Detect which cell encompasses the target text, then output its (X, Y) center coordinate. 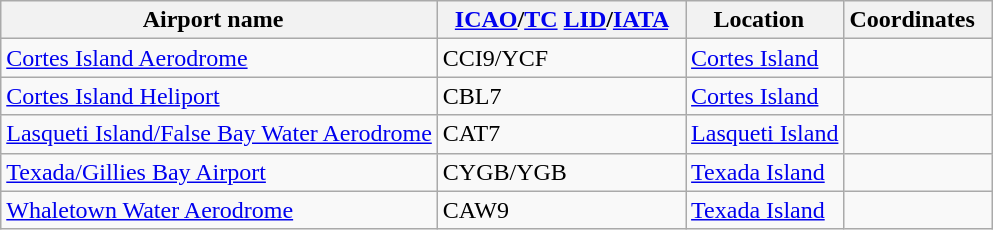
Lasqueti Island/False Bay Water Aerodrome (220, 134)
Cortes Island Heliport (220, 96)
Whaletown Water Aerodrome (220, 210)
CYGB/YGB (561, 172)
Lasqueti Island (765, 134)
Location (765, 20)
ICAO/TC LID/IATA (561, 20)
Texada/Gillies Bay Airport (220, 172)
Coordinates (918, 20)
CBL7 (561, 96)
Airport name (220, 20)
CCI9/YCF (561, 58)
CAT7 (561, 134)
Cortes Island Aerodrome (220, 58)
CAW9 (561, 210)
